Provide the [X, Y] coordinate of the cell's center where the given text is located.  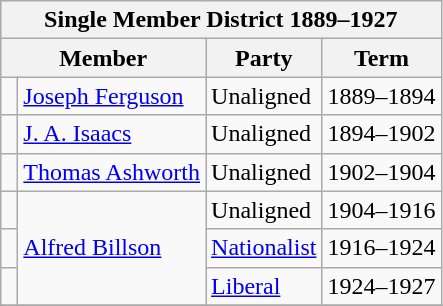
Member [104, 58]
Alfred Billson [112, 248]
Party [264, 58]
Joseph Ferguson [112, 96]
1904–1916 [382, 210]
1889–1894 [382, 96]
Term [382, 58]
Single Member District 1889–1927 [221, 20]
1894–1902 [382, 134]
1924–1927 [382, 286]
Liberal [264, 286]
Nationalist [264, 248]
1902–1904 [382, 172]
J. A. Isaacs [112, 134]
1916–1924 [382, 248]
Thomas Ashworth [112, 172]
